Locate the cell with the specified text and output its (X, Y) center coordinate. 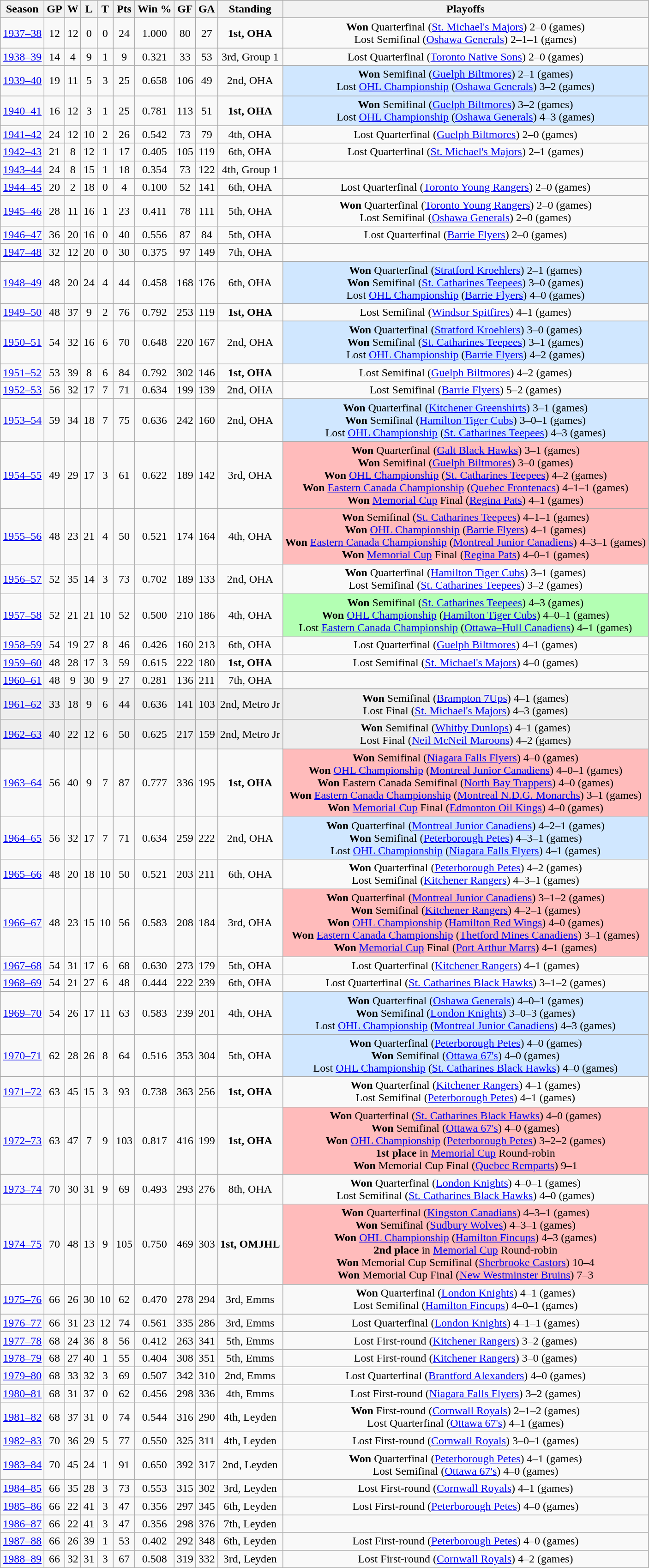
1938–39 (22, 57)
1937–38 (22, 33)
286 (207, 1323)
Standing (250, 9)
Playoffs (465, 9)
1949–50 (22, 313)
174 (185, 537)
79 (207, 134)
1979–80 (22, 1375)
242 (185, 420)
210 (185, 615)
1955–56 (22, 537)
146 (207, 373)
0.507 (154, 1375)
201 (207, 1013)
0.738 (154, 1092)
76 (124, 313)
469 (185, 1244)
1968–69 (22, 983)
308 (185, 1358)
325 (185, 1441)
416 (185, 1140)
13 (89, 1244)
Win % (154, 9)
0.281 (154, 680)
Lost First-round (Cornwall Royals) 3–0–1 (games) (465, 1441)
1981–82 (22, 1417)
0.456 (154, 1393)
1942–43 (22, 152)
77 (124, 1441)
1965–66 (22, 874)
Lost First-round (Cornwall Royals) 4–2 (games) (465, 1559)
0.354 (154, 169)
1959–60 (22, 663)
97 (185, 252)
0.500 (154, 615)
292 (185, 1541)
253 (185, 313)
1953–54 (22, 420)
W (73, 9)
1988–89 (22, 1559)
0.622 (154, 475)
342 (185, 1375)
4th, Group 1 (250, 169)
363 (185, 1092)
T (105, 9)
Lost Semifinal (Windsor Spitfires) 4–1 (games) (465, 313)
353 (185, 1055)
1983–84 (22, 1465)
0.550 (154, 1441)
294 (207, 1299)
184 (207, 923)
Won Quarterfinal (London Knights) 4–0–1 (games)Lost Semifinal (St. Catharines Black Hawks) 4–0 (games) (465, 1189)
0.493 (154, 1189)
Won Quarterfinal (Peterborough Petes) 4–1 (games)Lost Semifinal (Ottawa 67's) 4–0 (games) (465, 1465)
1964–65 (22, 838)
0.542 (154, 134)
1960–61 (22, 680)
1976–77 (22, 1323)
1963–64 (22, 783)
203 (185, 874)
1958–59 (22, 645)
8th, OHA (250, 1189)
1947–48 (22, 252)
1970–71 (22, 1055)
Won Quarterfinal (London Knights) 4–1 (games)Lost Semifinal (Hamilton Fincups) 4–0–1 (games) (465, 1299)
213 (207, 645)
Lost Quarterfinal (London Knights) 4–1–1 (games) (465, 1323)
351 (207, 1358)
1984–85 (22, 1489)
1985–86 (22, 1506)
122 (207, 169)
0.100 (154, 187)
Won Quarterfinal (Toronto Young Rangers) 2–0 (games)Lost Semifinal (Oshawa Generals) 2–0 (games) (465, 211)
0.404 (154, 1358)
1940–41 (22, 111)
0.702 (154, 579)
0.553 (154, 1489)
93 (124, 1092)
Won Quarterfinal (Stratford Kroehlers) 2–1 (games)Won Semifinal (St. Catharines Teepees) 3–0 (games)Lost OHL Championship (Barrie Flyers) 4–0 (games) (465, 283)
1974–75 (22, 1244)
310 (207, 1375)
335 (185, 1323)
263 (185, 1340)
376 (207, 1524)
217 (185, 734)
1982–83 (22, 1441)
1946–47 (22, 235)
256 (207, 1092)
0.470 (154, 1299)
Won Semifinal (Guelph Biltmores) 3–2 (games)Lost OHL Championship (Oshawa Generals) 4–3 (games) (465, 111)
Won Semifinal (Whitby Dunlops) 4–1 (games)Lost Final (Neil McNeil Maroons) 4–2 (games) (465, 734)
303 (207, 1244)
Lost Semifinal (Barrie Flyers) 5–2 (games) (465, 390)
GA (207, 9)
0.750 (154, 1244)
0.321 (154, 57)
176 (207, 283)
78 (185, 211)
164 (207, 537)
168 (185, 283)
55 (124, 1358)
3rd, Group 1 (250, 57)
392 (185, 1465)
167 (207, 343)
0.426 (154, 645)
142 (207, 475)
259 (185, 838)
Lost Quarterfinal (Kitchener Rangers) 4–1 (games) (465, 965)
7th, Leyden (250, 1524)
L (89, 9)
Season (22, 9)
0.777 (154, 783)
1939–40 (22, 80)
2nd, Leyden (250, 1465)
Pts (124, 9)
Lost First-round (Kitchener Rangers) 3–2 (games) (465, 1340)
273 (185, 965)
208 (185, 923)
Won Semifinal (Guelph Biltmores) 2–1 (games)Lost OHL Championship (Oshawa Generals) 3–2 (games) (465, 80)
1957–58 (22, 615)
1952–53 (22, 390)
278 (185, 1299)
0.556 (154, 235)
1975–76 (22, 1299)
67 (124, 1559)
0.630 (154, 965)
Lost Quarterfinal (St. Catharines Black Hawks) 3–1–2 (games) (465, 983)
1956–57 (22, 579)
290 (207, 1417)
159 (207, 734)
51 (207, 111)
Lost Quarterfinal (Toronto Young Rangers) 2–0 (games) (465, 187)
Lost Semifinal (St. Michael's Majors) 4–0 (games) (465, 663)
348 (207, 1541)
304 (207, 1055)
1950–51 (22, 343)
Lost Quarterfinal (St. Michael's Majors) 2–1 (games) (465, 152)
80 (185, 33)
75 (124, 420)
136 (185, 680)
1969–70 (22, 1013)
195 (207, 783)
34 (73, 420)
Won First-round (Cornwall Royals) 2–1–2 (games)Lost Quarterfinal (Ottawa 67's) 4–1 (games) (465, 1417)
1941–42 (22, 134)
1951–52 (22, 373)
1948–49 (22, 283)
311 (207, 1441)
0.411 (154, 211)
0.817 (154, 1140)
319 (185, 1559)
1962–63 (22, 734)
1977–78 (22, 1340)
1st, OMJHL (250, 1244)
220 (185, 343)
Won Quarterfinal (Stratford Kroehlers) 3–0 (games)Won Semifinal (St. Catharines Teepees) 3–1 (games)Lost OHL Championship (Barrie Flyers) 4–2 (games) (465, 343)
2nd, Emms (250, 1375)
Lost Quarterfinal (Brantford Alexanders) 4–0 (games) (465, 1375)
91 (124, 1465)
0.405 (154, 152)
0.658 (154, 80)
0.615 (154, 663)
179 (207, 965)
1.000 (154, 33)
Lost Quarterfinal (Guelph Biltmores) 2–0 (games) (465, 134)
0.402 (154, 1541)
1943–44 (22, 169)
332 (207, 1559)
Won Quarterfinal (Kitchener Rangers) 4–1 (games)Lost Semifinal (Peterborough Petes) 4–1 (games) (465, 1092)
1980–81 (22, 1393)
61 (124, 475)
0.544 (154, 1417)
Won Quarterfinal (St. Michael's Majors) 2–0 (games)Lost Semifinal (Oshawa Generals) 2–1–1 (games) (465, 33)
180 (207, 663)
0.375 (154, 252)
1973–74 (22, 1189)
293 (185, 1189)
1986–87 (22, 1524)
Won Quarterfinal (Hamilton Tiger Cubs) 3–1 (games)Lost Semifinal (St. Catharines Teepees) 3–2 (games) (465, 579)
341 (207, 1340)
345 (207, 1506)
1978–79 (22, 1358)
Lost Quarterfinal (Guelph Biltmores) 4–1 (games) (465, 645)
0.458 (154, 283)
106 (185, 80)
139 (207, 390)
111 (207, 211)
0.650 (154, 1465)
133 (207, 579)
0.444 (154, 983)
0.781 (154, 111)
1972–73 (22, 1140)
0.508 (154, 1559)
0.648 (154, 343)
0.516 (154, 1055)
1967–68 (22, 965)
GP (54, 9)
1945–46 (22, 211)
1961–62 (22, 704)
Won Quarterfinal (Peterborough Petes) 4–2 (games)Lost Semifinal (Kitchener Rangers) 4–3–1 (games) (465, 874)
276 (207, 1189)
0.561 (154, 1323)
0.625 (154, 734)
4th, Emms (250, 1393)
186 (207, 615)
Lost Semifinal (Guelph Biltmores) 4–2 (games) (465, 373)
0.412 (154, 1340)
113 (185, 111)
GF (185, 9)
64 (124, 1055)
1954–55 (22, 475)
297 (185, 1506)
315 (185, 1489)
1987–88 (22, 1541)
1944–45 (22, 187)
46 (124, 645)
Lost Quarterfinal (Barrie Flyers) 2–0 (games) (465, 235)
317 (207, 1465)
1971–72 (22, 1092)
Lost First-round (Niagara Falls Flyers) 3–2 (games) (465, 1393)
Lost Quarterfinal (Toronto Native Sons) 2–0 (games) (465, 57)
Lost First-round (Cornwall Royals) 4–1 (games) (465, 1489)
316 (185, 1417)
Won Semifinal (Brampton 7Ups) 4–1 (games)Lost Final (St. Michael's Majors) 4–3 (games) (465, 704)
1966–67 (22, 923)
149 (207, 252)
Lost First-round (Kitchener Rangers) 3–0 (games) (465, 1358)
